Scan for the cell matching the given text and deliver its [X, Y] coordinate at center. 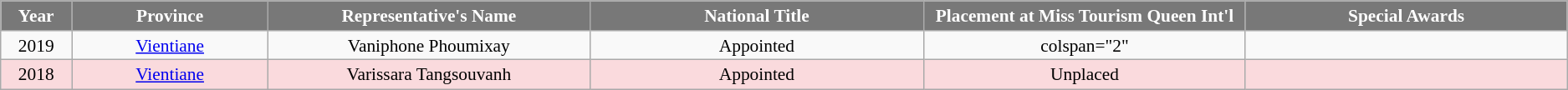
2019 [37, 46]
Province [171, 16]
Year [37, 16]
2018 [37, 75]
colspan="2" [1085, 46]
Varissara Tangsouvanh [430, 75]
Special Awards [1407, 16]
National Title [757, 16]
Vaniphone Phoumixay [430, 46]
Representative's Name [430, 16]
Unplaced [1085, 75]
Placement at Miss Tourism Queen Int'l [1085, 16]
